Provide the (x, y) coordinate of the cell's center where the given text is located.  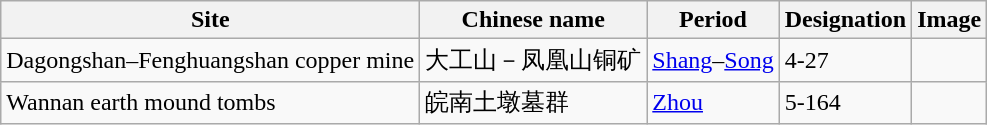
Dagongshan–Fenghuangshan copper mine (210, 60)
皖南土墩墓群 (534, 102)
Shang–Song (713, 60)
5-164 (845, 102)
4-27 (845, 60)
Chinese name (534, 20)
Zhou (713, 102)
Wannan earth mound tombs (210, 102)
Period (713, 20)
Site (210, 20)
Designation (845, 20)
大工山－凤凰山铜矿 (534, 60)
Image (950, 20)
